Capture the cell that displays the provided text and extract its [x, y] central coordinate. 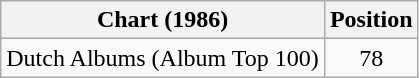
Position [371, 20]
Dutch Albums (Album Top 100) [163, 58]
Chart (1986) [163, 20]
78 [371, 58]
